Find where the given text appears and provide that cell's center as [X, Y] coordinate. 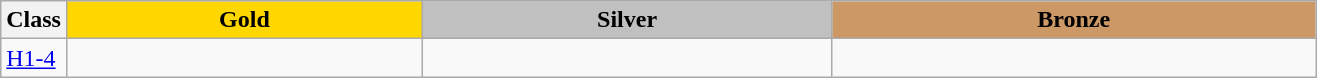
H1-4 [34, 58]
Bronze [1074, 20]
Gold [244, 20]
Class [34, 20]
Silver [626, 20]
